From the cell containing the given text, extract its center point as (x, y) coordinate. 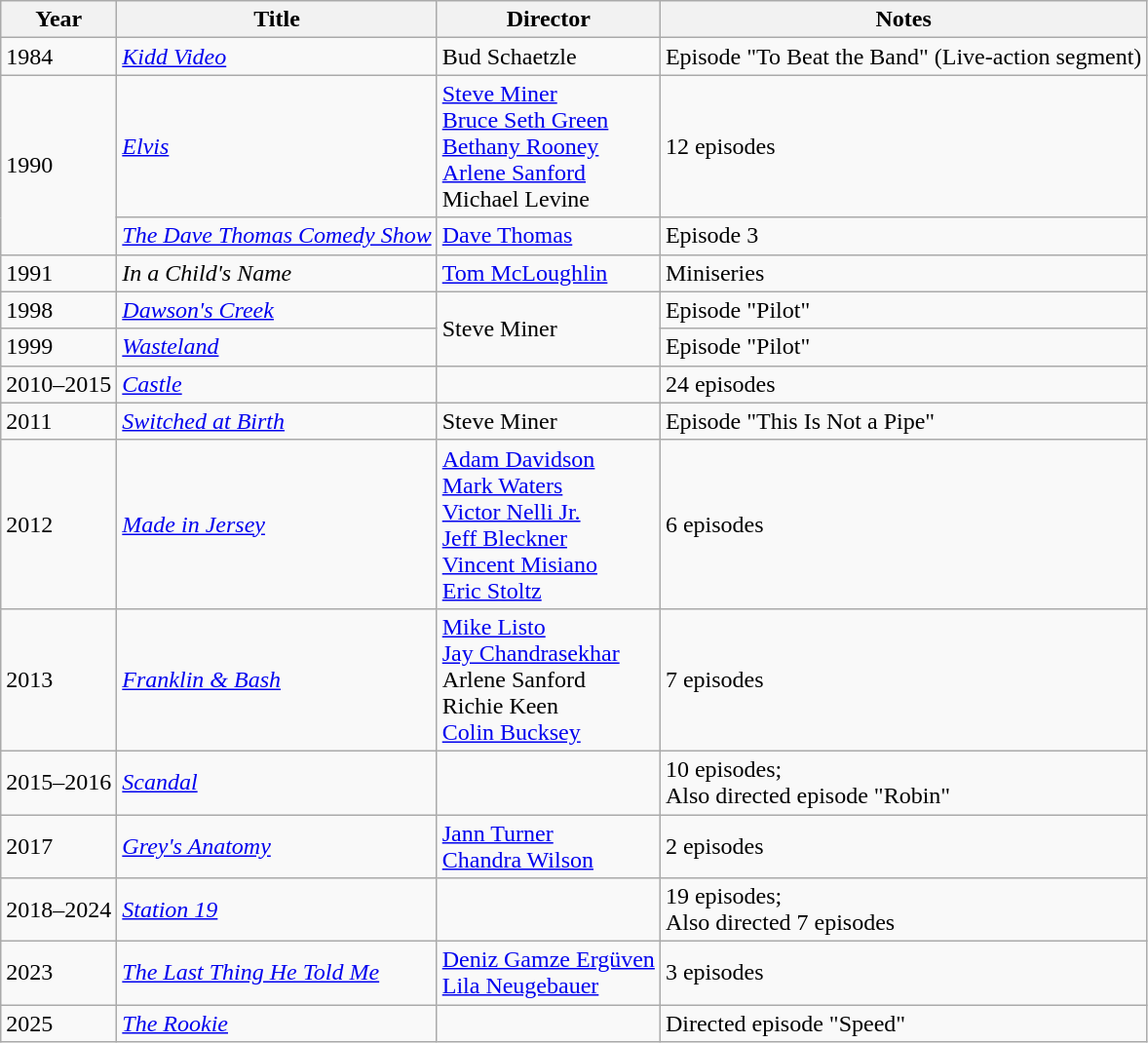
2012 (58, 524)
Made in Jersey (277, 524)
Dave Thomas (548, 236)
Episode "This Is Not a Pipe" (903, 421)
Miniseries (903, 273)
The Last Thing He Told Me (277, 973)
Wasteland (277, 347)
2015–2016 (58, 782)
Notes (903, 19)
Kidd Video (277, 57)
Episode 3 (903, 236)
2017 (58, 846)
Jann TurnerChandra Wilson (548, 846)
24 episodes (903, 384)
Station 19 (277, 910)
3 episodes (903, 973)
Bud Schaetzle (548, 57)
Mike ListoJay ChandrasekharArlene SanfordRichie KeenColin Bucksey (548, 679)
2 episodes (903, 846)
Title (277, 19)
2010–2015 (58, 384)
Switched at Birth (277, 421)
19 episodes;Also directed 7 episodes (903, 910)
2013 (58, 679)
Steve MinerBruce Seth GreenBethany RooneyArlene SanfordMichael Levine (548, 146)
The Rookie (277, 1024)
Grey's Anatomy (277, 846)
2025 (58, 1024)
1999 (58, 347)
2023 (58, 973)
Dawson's Creek (277, 310)
In a Child's Name (277, 273)
1990 (58, 165)
7 episodes (903, 679)
Deniz Gamze ErgüvenLila Neugebauer (548, 973)
10 episodes;Also directed episode "Robin" (903, 782)
Franklin & Bash (277, 679)
1984 (58, 57)
Tom McLoughlin (548, 273)
The Dave Thomas Comedy Show (277, 236)
1991 (58, 273)
2011 (58, 421)
6 episodes (903, 524)
Directed episode "Speed" (903, 1024)
Adam DavidsonMark WatersVictor Nelli Jr.Jeff BlecknerVincent MisianoEric Stoltz (548, 524)
Castle (277, 384)
Elvis (277, 146)
Year (58, 19)
Director (548, 19)
2018–2024 (58, 910)
Episode "To Beat the Band" (Live-action segment) (903, 57)
12 episodes (903, 146)
1998 (58, 310)
Scandal (277, 782)
